Output the (X, Y) coordinate of the center of the cell containing the given text.  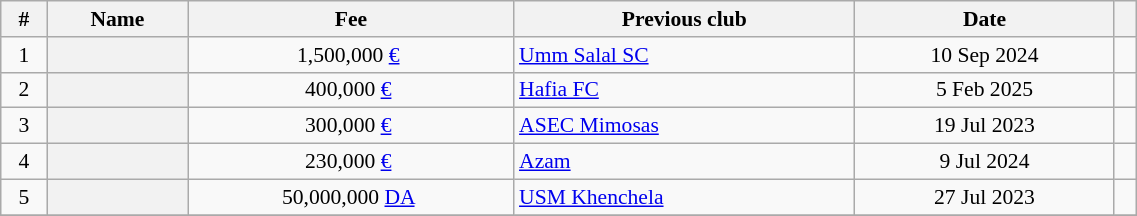
50,000,000 DA (351, 197)
400,000 € (351, 90)
Fee (351, 19)
ASEC Mimosas (684, 126)
1 (24, 55)
230,000 € (351, 162)
2 (24, 90)
5 Feb 2025 (984, 90)
Date (984, 19)
USM Khenchela (684, 197)
Previous club (684, 19)
Hafia FC (684, 90)
1,500,000 € (351, 55)
19 Jul 2023 (984, 126)
# (24, 19)
Name (118, 19)
27 Jul 2023 (984, 197)
Umm Salal SC (684, 55)
3 (24, 126)
Azam (684, 162)
4 (24, 162)
10 Sep 2024 (984, 55)
5 (24, 197)
300,000 € (351, 126)
9 Jul 2024 (984, 162)
